Extract the [X, Y] coordinate from the center of the cell holding the provided text.  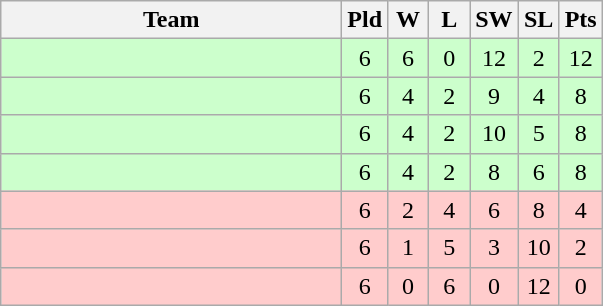
SL [538, 20]
Pts [580, 20]
1 [408, 248]
W [408, 20]
L [450, 20]
3 [494, 248]
Team [172, 20]
SW [494, 20]
9 [494, 96]
Pld [365, 20]
